Capture the cell that displays the provided text and extract its [X, Y] central coordinate. 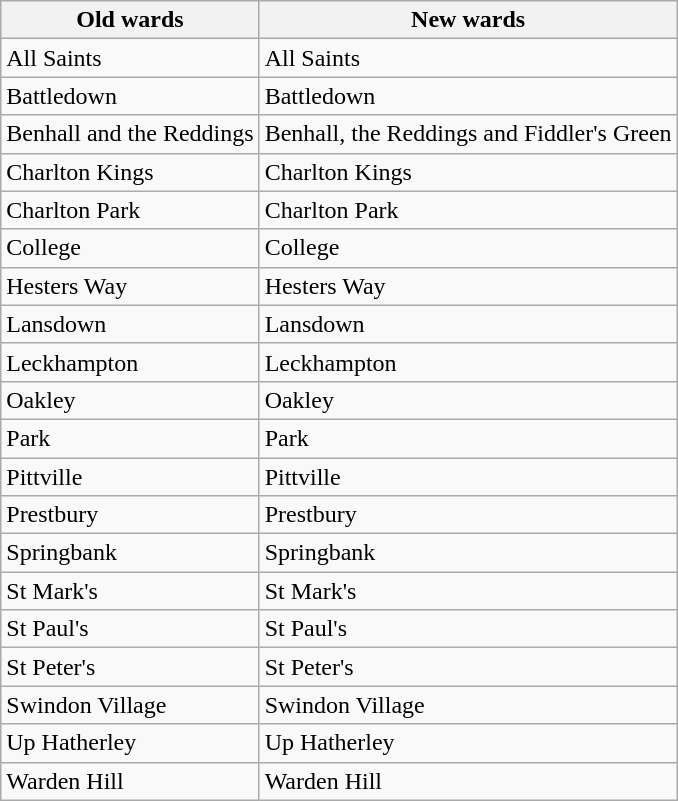
Old wards [130, 20]
Benhall, the Reddings and Fiddler's Green [468, 134]
Benhall and the Reddings [130, 134]
New wards [468, 20]
